Find where the given text appears and provide that cell's center as (x, y) coordinate. 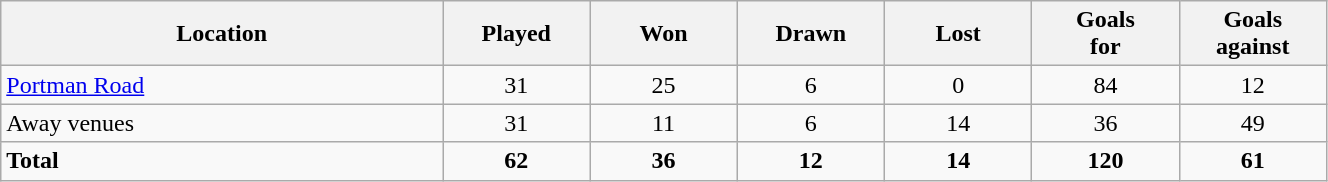
62 (516, 161)
61 (1252, 161)
Won (664, 34)
Location (222, 34)
0 (958, 85)
120 (1106, 161)
Played (516, 34)
Away venues (222, 123)
Lost (958, 34)
25 (664, 85)
Goalsfor (1106, 34)
49 (1252, 123)
84 (1106, 85)
Drawn (810, 34)
Portman Road (222, 85)
11 (664, 123)
Total (222, 161)
Goalsagainst (1252, 34)
